Identify which cell holds the provided text, then report its (x, y) central coordinate. 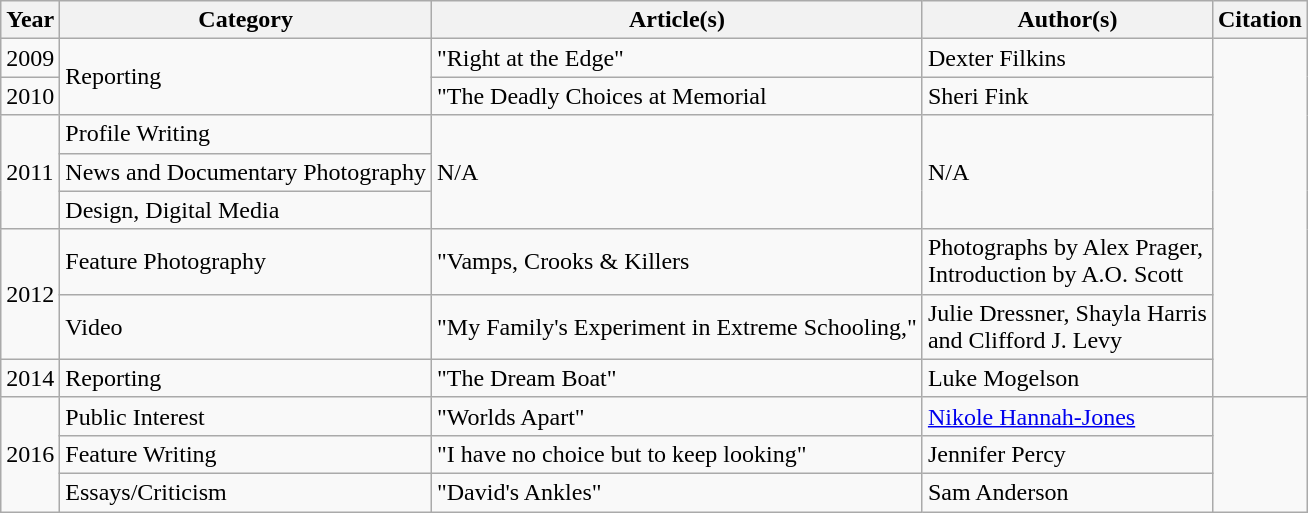
"I have no choice but to keep looking" (676, 454)
2014 (30, 378)
Feature Photography (246, 262)
2011 (30, 172)
Essays/Criticism (246, 492)
Julie Dressner, Shayla Harrisand Clifford J. Levy (1067, 326)
2016 (30, 454)
Jennifer Percy (1067, 454)
"The Dream Boat" (676, 378)
News and Documentary Photography (246, 172)
Photographs by Alex Prager,Introduction by A.O. Scott (1067, 262)
"The Deadly Choices at Memorial (676, 96)
"Right at the Edge" (676, 58)
Article(s) (676, 20)
Year (30, 20)
Sheri Fink (1067, 96)
Public Interest (246, 416)
2012 (30, 294)
Feature Writing (246, 454)
2009 (30, 58)
Profile Writing (246, 134)
"David's Ankles" (676, 492)
Video (246, 326)
"My Family's Experiment in Extreme Schooling," (676, 326)
Dexter Filkins (1067, 58)
"Worlds Apart" (676, 416)
Luke Mogelson (1067, 378)
Category (246, 20)
Author(s) (1067, 20)
"Vamps, Crooks & Killers (676, 262)
Nikole Hannah-Jones (1067, 416)
Sam Anderson (1067, 492)
Design, Digital Media (246, 210)
2010 (30, 96)
Citation (1260, 20)
